Provide the [X, Y] coordinate of the cell's center where the given text is located.  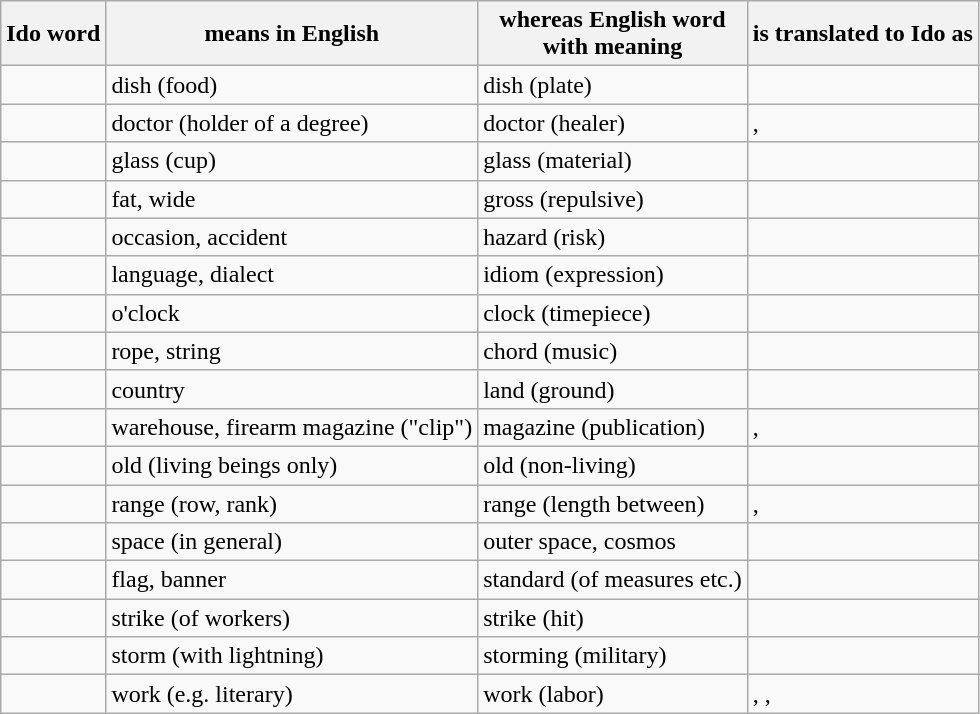
strike (hit) [613, 618]
doctor (holder of a degree) [292, 123]
space (in general) [292, 542]
gross (repulsive) [613, 199]
o'clock [292, 313]
range (length between) [613, 503]
glass (cup) [292, 161]
work (labor) [613, 694]
work (e.g. literary) [292, 694]
flag, banner [292, 580]
idiom (expression) [613, 275]
chord (music) [613, 351]
outer space, cosmos [613, 542]
range (row, rank) [292, 503]
glass (material) [613, 161]
magazine (publication) [613, 427]
, , [862, 694]
country [292, 389]
Ido word [54, 34]
land (ground) [613, 389]
language, dialect [292, 275]
rope, string [292, 351]
hazard (risk) [613, 237]
occasion, accident [292, 237]
doctor (healer) [613, 123]
clock (timepiece) [613, 313]
storm (with lightning) [292, 656]
warehouse, firearm magazine ("clip") [292, 427]
dish (plate) [613, 85]
whereas English word with meaning [613, 34]
strike (of workers) [292, 618]
is translated to Ido as [862, 34]
means in English [292, 34]
dish (food) [292, 85]
old (living beings only) [292, 465]
old (non-living) [613, 465]
storming (military) [613, 656]
standard (of measures etc.) [613, 580]
fat, wide [292, 199]
